Scan for the cell matching the given text and deliver its [x, y] coordinate at center. 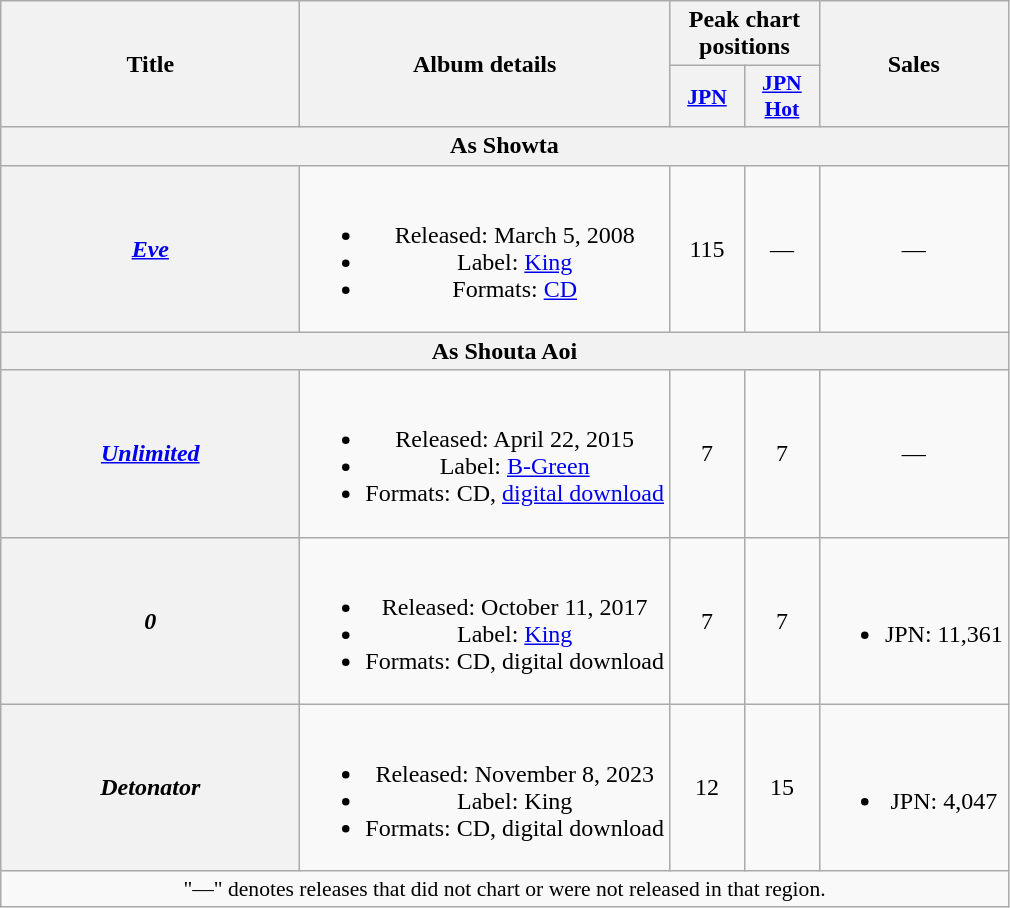
Released: March 5, 2008Label: KingFormats: CD [485, 248]
Album details [485, 64]
Title [150, 64]
JPN: 4,047 [914, 788]
Detonator [150, 788]
Eve [150, 248]
Released: November 8, 2023Label: KingFormats: CD, digital download [485, 788]
As Showta [504, 146]
Peak chart positions [745, 34]
"—" denotes releases that did not chart or were not released in that region. [504, 889]
0 [150, 620]
Unlimited [150, 454]
115 [708, 248]
JPN [708, 96]
Released: October 11, 2017Label: KingFormats: CD, digital download [485, 620]
JPNHot [782, 96]
As Shouta Aoi [504, 351]
Released: April 22, 2015Label: B-GreenFormats: CD, digital download [485, 454]
Sales [914, 64]
12 [708, 788]
JPN: 11,361 [914, 620]
15 [782, 788]
